Extract the (x, y) coordinate from the center of the cell holding the provided text.  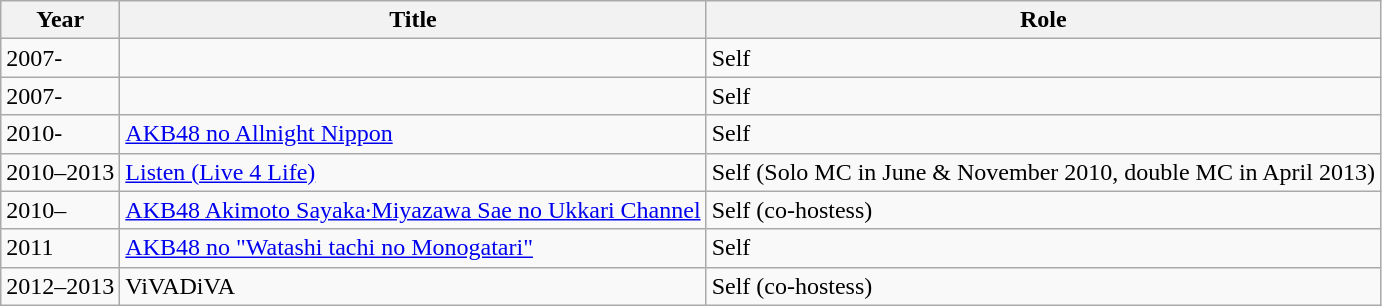
Role (1043, 20)
AKB48 no Allnight Nippon (413, 134)
Title (413, 20)
2010– (60, 210)
ViVADiVA (413, 286)
2011 (60, 248)
AKB48 Akimoto Sayaka·Miyazawa Sae no Ukkari Channel (413, 210)
2012–2013 (60, 286)
2010–2013 (60, 172)
2010- (60, 134)
Self (Solo MC in June & November 2010, double MC in April 2013) (1043, 172)
AKB48 no "Watashi tachi no Monogatari" (413, 248)
Listen (Live 4 Life) (413, 172)
Year (60, 20)
